Extract the (X, Y) coordinate from the center of the cell holding the provided text.  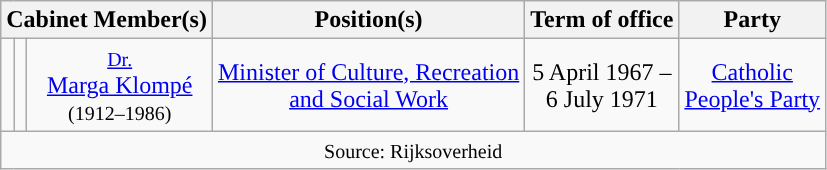
Cabinet Member(s) (107, 20)
Minister of Culture, Recreation and Social Work (368, 85)
5 April 1967 – 6 July 1971 (602, 85)
Party (752, 20)
Source: Rijksoverheid (414, 150)
Term of office (602, 20)
Catholic People's Party (752, 85)
Position(s) (368, 20)
Dr. Marga Klompé (1912–1986) (120, 85)
